Detect which cell encompasses the target text, then output its [X, Y] center coordinate. 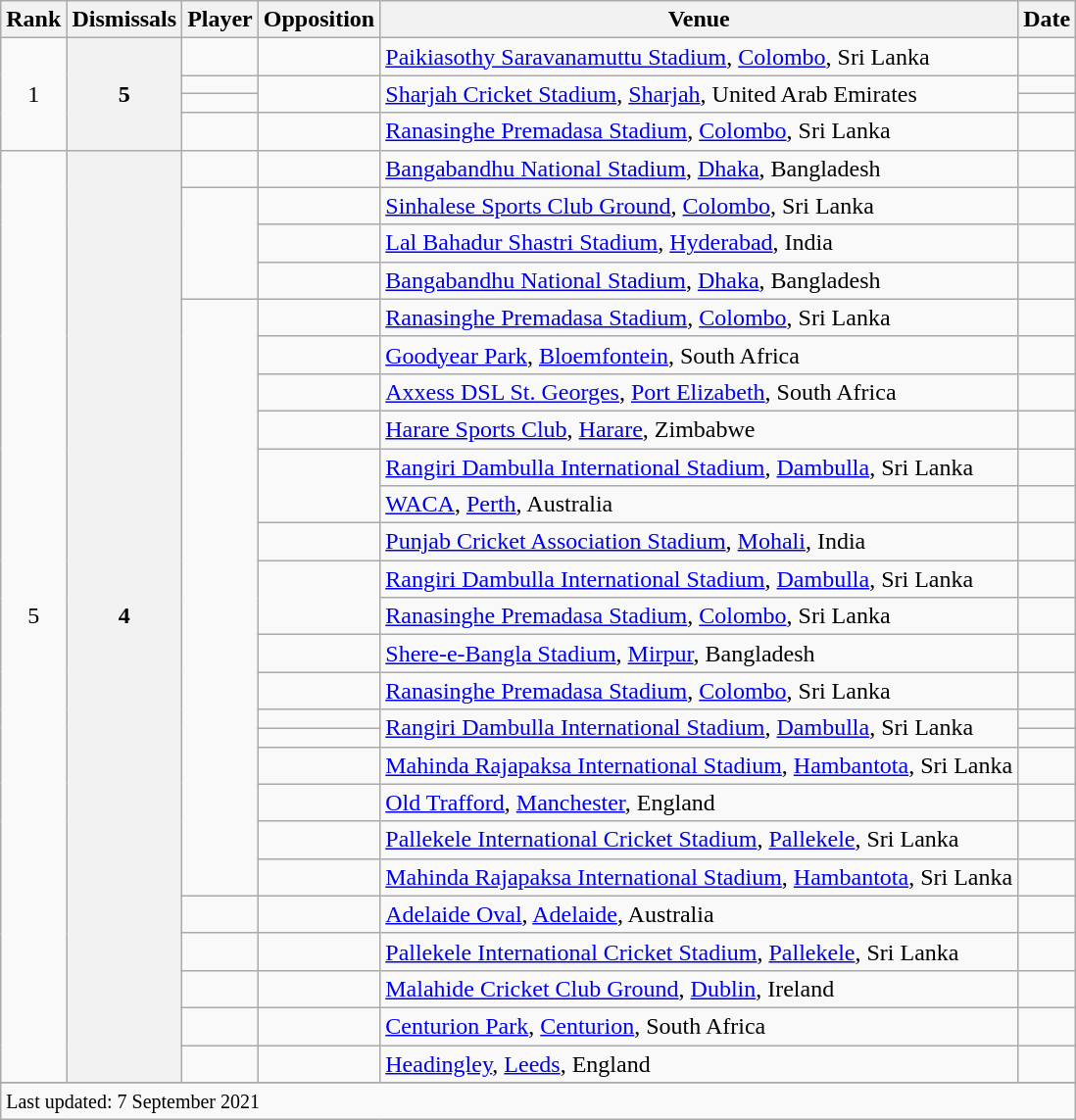
Paikiasothy Saravanamuttu Stadium, Colombo, Sri Lanka [700, 57]
Date [1047, 20]
WACA, Perth, Australia [700, 505]
Shere-e-Bangla Stadium, Mirpur, Bangladesh [700, 654]
Axxess DSL St. Georges, Port Elizabeth, South Africa [700, 392]
Goodyear Park, Bloemfontein, South Africa [700, 355]
Last updated: 7 September 2021 [539, 1101]
Sharjah Cricket Stadium, Sharjah, United Arab Emirates [700, 94]
Venue [700, 20]
Rank [33, 20]
Headingley, Leeds, England [700, 1063]
1 [33, 94]
Dismissals [124, 20]
Harare Sports Club, Harare, Zimbabwe [700, 429]
Sinhalese Sports Club Ground, Colombo, Sri Lanka [700, 206]
4 [124, 616]
Old Trafford, Manchester, England [700, 803]
Opposition [318, 20]
Punjab Cricket Association Stadium, Mohali, India [700, 542]
Lal Bahadur Shastri Stadium, Hyderabad, India [700, 243]
Player [220, 20]
Centurion Park, Centurion, South Africa [700, 1026]
Malahide Cricket Club Ground, Dublin, Ireland [700, 989]
Adelaide Oval, Adelaide, Australia [700, 914]
